Extract the [X, Y] coordinate from the center of the cell holding the provided text.  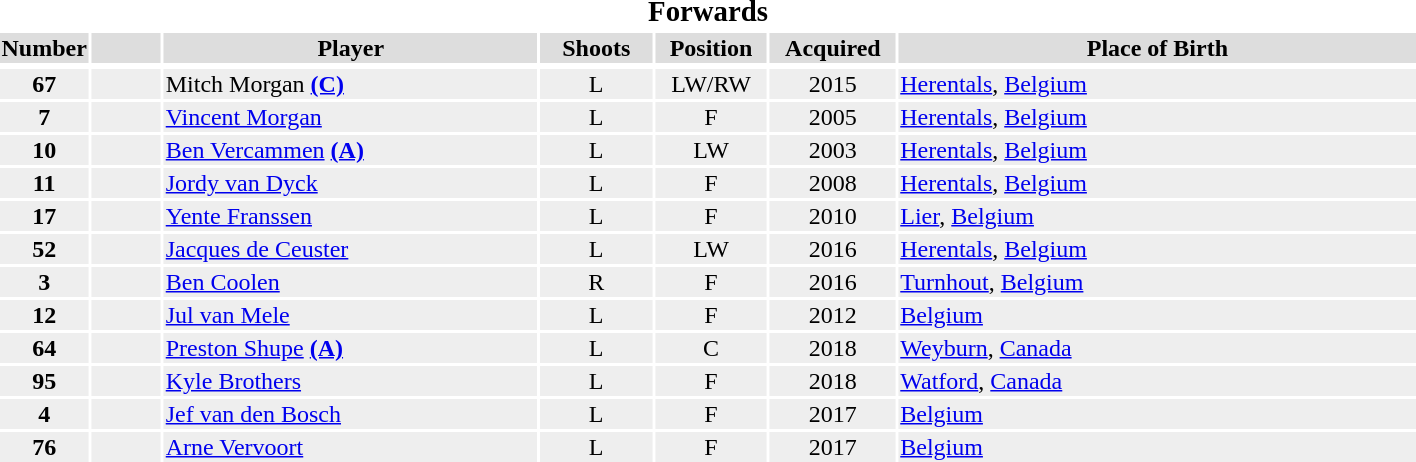
Jordy van Dyck [350, 183]
2003 [833, 150]
3 [44, 282]
95 [44, 381]
Preston Shupe (A) [350, 348]
7 [44, 117]
Ben Vercammen (A) [350, 150]
Yente Franssen [350, 216]
Lier, Belgium [1158, 216]
Position [711, 48]
2005 [833, 117]
17 [44, 216]
10 [44, 150]
67 [44, 84]
Kyle Brothers [350, 381]
Player [350, 48]
4 [44, 414]
LW/RW [711, 84]
Vincent Morgan [350, 117]
Jacques de Ceuster [350, 249]
Weyburn, Canada [1158, 348]
Arne Vervoort [350, 447]
Acquired [833, 48]
64 [44, 348]
2008 [833, 183]
Turnhout, Belgium [1158, 282]
12 [44, 315]
11 [44, 183]
Place of Birth [1158, 48]
Number [44, 48]
2015 [833, 84]
2012 [833, 315]
Ben Coolen [350, 282]
R [596, 282]
76 [44, 447]
Watford, Canada [1158, 381]
Mitch Morgan (C) [350, 84]
Jul van Mele [350, 315]
C [711, 348]
Jef van den Bosch [350, 414]
52 [44, 249]
2010 [833, 216]
Shoots [596, 48]
